Extract the (X, Y) coordinate from the center of the cell holding the provided text.  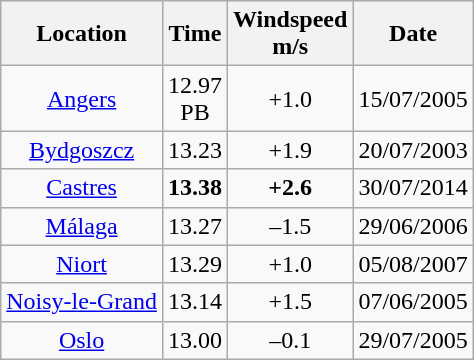
Noisy-le-Grand (82, 302)
20/07/2003 (413, 150)
15/07/2005 (413, 98)
Location (82, 34)
Windspeedm/s (290, 34)
30/07/2014 (413, 188)
+2.6 (290, 188)
Niort (82, 264)
13.23 (194, 150)
29/06/2006 (413, 226)
Time (194, 34)
13.14 (194, 302)
Málaga (82, 226)
Angers (82, 98)
29/07/2005 (413, 340)
05/08/2007 (413, 264)
Bydgoszcz (82, 150)
Date (413, 34)
+1.5 (290, 302)
13.27 (194, 226)
13.38 (194, 188)
07/06/2005 (413, 302)
13.00 (194, 340)
–0.1 (290, 340)
12.97PB (194, 98)
+1.9 (290, 150)
Castres (82, 188)
13.29 (194, 264)
Oslo (82, 340)
–1.5 (290, 226)
